Locate the cell with the specified text and output its (X, Y) center coordinate. 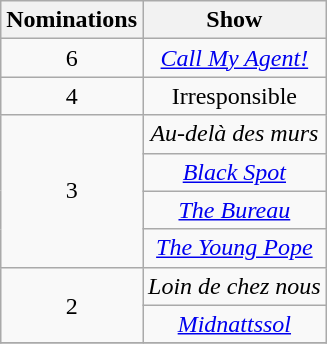
Black Spot (234, 172)
Call My Agent! (234, 58)
2 (72, 305)
Loin de chez nous (234, 286)
Show (234, 20)
3 (72, 191)
6 (72, 58)
Au-delà des murs (234, 134)
Nominations (72, 20)
The Young Pope (234, 248)
The Bureau (234, 210)
4 (72, 96)
Irresponsible (234, 96)
Midnattssol (234, 324)
